Provide the (X, Y) coordinate of the cell's center where the given text is located.  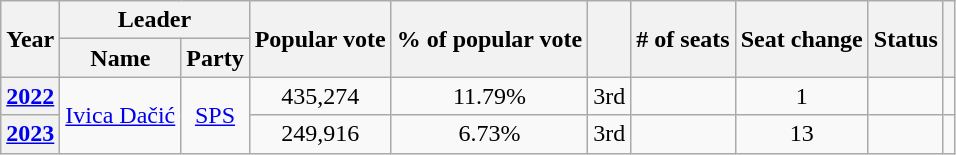
2022 (30, 96)
Name (120, 58)
Leader (154, 20)
6.73% (490, 134)
Status (906, 39)
2023 (30, 134)
Popular vote (320, 39)
249,916 (320, 134)
Party (215, 58)
% of popular vote (490, 39)
# of seats (683, 39)
Year (30, 39)
Ivica Dačić (120, 115)
13 (802, 134)
Seat change (802, 39)
11.79% (490, 96)
SPS (215, 115)
435,274 (320, 96)
1 (802, 96)
